Provide the (x, y) coordinate of the cell's center where the given text is located.  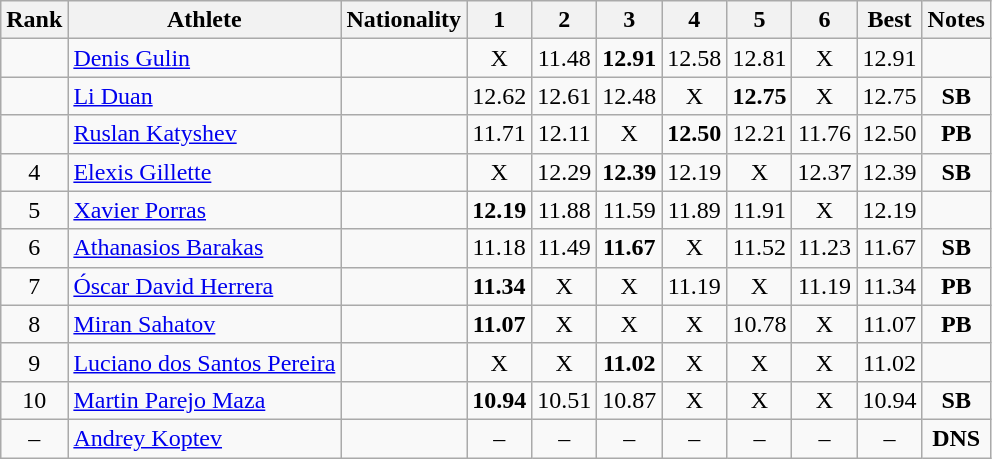
Xavier Porras (204, 210)
10.87 (630, 400)
10 (34, 400)
3 (630, 20)
12.62 (500, 96)
12.29 (564, 172)
11.59 (630, 210)
7 (34, 286)
11.89 (694, 210)
12.58 (694, 58)
Athanasios Barakas (204, 248)
11.88 (564, 210)
10.51 (564, 400)
Martin Parejo Maza (204, 400)
12.61 (564, 96)
Ruslan Katyshev (204, 134)
8 (34, 324)
11.52 (760, 248)
DNS (956, 438)
12.48 (630, 96)
Rank (34, 20)
Luciano dos Santos Pereira (204, 362)
9 (34, 362)
11.76 (824, 134)
Elexis Gillette (204, 172)
11.71 (500, 134)
Best (890, 20)
11.91 (760, 210)
12.11 (564, 134)
Li Duan (204, 96)
12.21 (760, 134)
12.37 (824, 172)
Athlete (204, 20)
Óscar David Herrera (204, 286)
Nationality (404, 20)
2 (564, 20)
11.49 (564, 248)
Notes (956, 20)
10.78 (760, 324)
11.48 (564, 58)
11.18 (500, 248)
Andrey Koptev (204, 438)
Miran Sahatov (204, 324)
12.81 (760, 58)
1 (500, 20)
Denis Gulin (204, 58)
11.23 (824, 248)
